Search for the cell housing the specified text and yield its (X, Y) center coordinate. 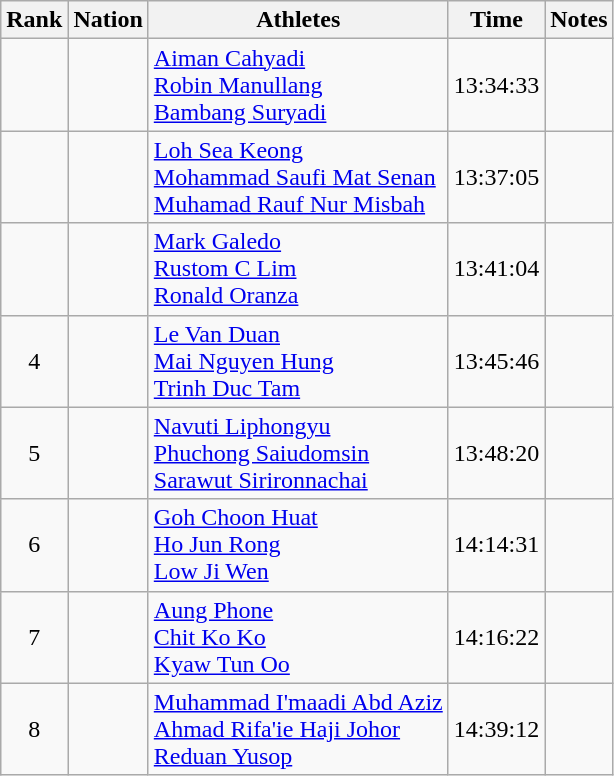
13:45:46 (496, 361)
6 (34, 545)
8 (34, 729)
Notes (579, 20)
13:34:33 (496, 85)
Le Van Duan Mai Nguyen Hung Trinh Duc Tam (298, 361)
13:48:20 (496, 453)
Aung Phone Chit Ko Ko Kyaw Tun Oo (298, 637)
Muhammad I'maadi Abd Aziz Ahmad Rifa'ie Haji Johor Reduan Yusop (298, 729)
13:37:05 (496, 177)
14:39:12 (496, 729)
Athletes (298, 20)
Aiman Cahyadi Robin Manullang Bambang Suryadi (298, 85)
5 (34, 453)
Goh Choon Huat Ho Jun Rong Low Ji Wen (298, 545)
14:16:22 (496, 637)
Navuti Liphongyu Phuchong Saiudomsin Sarawut Sirironnachai (298, 453)
Mark Galedo Rustom C Lim Ronald Oranza (298, 269)
Rank (34, 20)
4 (34, 361)
14:14:31 (496, 545)
13:41:04 (496, 269)
7 (34, 637)
Loh Sea Keong Mohammad Saufi Mat Senan Muhamad Rauf Nur Misbah (298, 177)
Time (496, 20)
Nation (108, 20)
